Identify which cell holds the provided text, then report its (x, y) central coordinate. 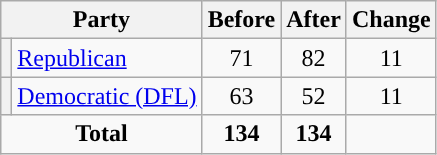
Republican (107, 58)
82 (314, 58)
Democratic (DFL) (107, 96)
Party (102, 20)
Total (102, 134)
63 (242, 96)
71 (242, 58)
Change (391, 20)
After (314, 20)
Before (242, 20)
52 (314, 96)
